Provide the (x, y) coordinate of the cell's center where the given text is located.  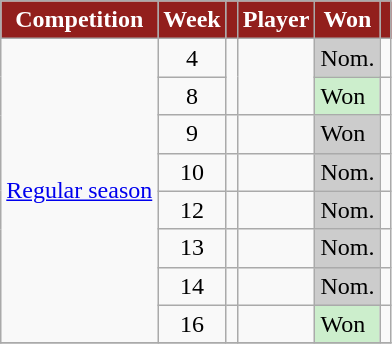
Player (276, 20)
13 (192, 248)
4 (192, 58)
9 (192, 134)
Week (192, 20)
8 (192, 96)
12 (192, 210)
16 (192, 324)
Competition (80, 20)
14 (192, 286)
Regular season (80, 191)
10 (192, 172)
